Extract the [X, Y] coordinate from the center of the cell holding the provided text.  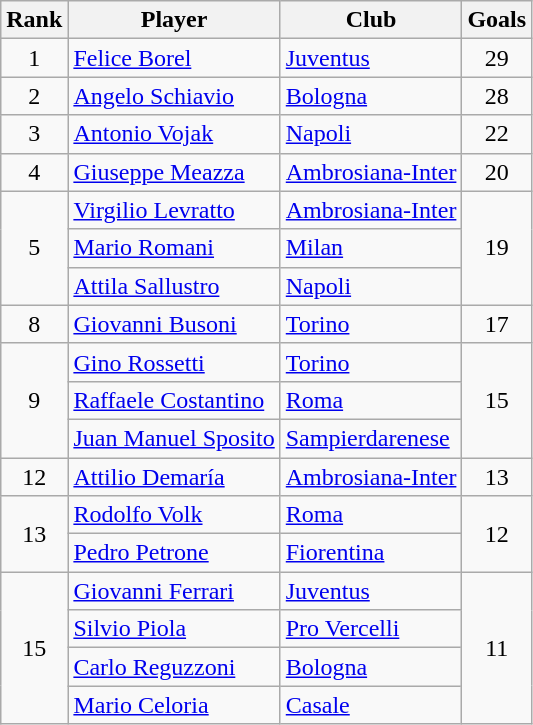
Club [371, 20]
Pro Vercelli [371, 629]
Milan [371, 248]
Goals [497, 20]
20 [497, 172]
Player [174, 20]
Gino Rossetti [174, 362]
Virgilio Levratto [174, 210]
Sampierdarenese [371, 438]
11 [497, 648]
9 [34, 400]
5 [34, 248]
28 [497, 96]
3 [34, 134]
1 [34, 58]
4 [34, 172]
Raffaele Costantino [174, 400]
22 [497, 134]
Pedro Petrone [174, 553]
17 [497, 324]
Antonio Vojak [174, 134]
Juan Manuel Sposito [174, 438]
29 [497, 58]
Giuseppe Meazza [174, 172]
Attila Sallustro [174, 286]
Rank [34, 20]
Casale [371, 705]
Giovanni Ferrari [174, 591]
Angelo Schiavio [174, 96]
Mario Celoria [174, 705]
2 [34, 96]
19 [497, 248]
Carlo Reguzzoni [174, 667]
Mario Romani [174, 248]
8 [34, 324]
Attilio Demaría [174, 477]
Fiorentina [371, 553]
Silvio Piola [174, 629]
Rodolfo Volk [174, 515]
Felice Borel [174, 58]
Giovanni Busoni [174, 324]
